For the text-containing cell, return its midpoint in (X, Y) coordinate format. 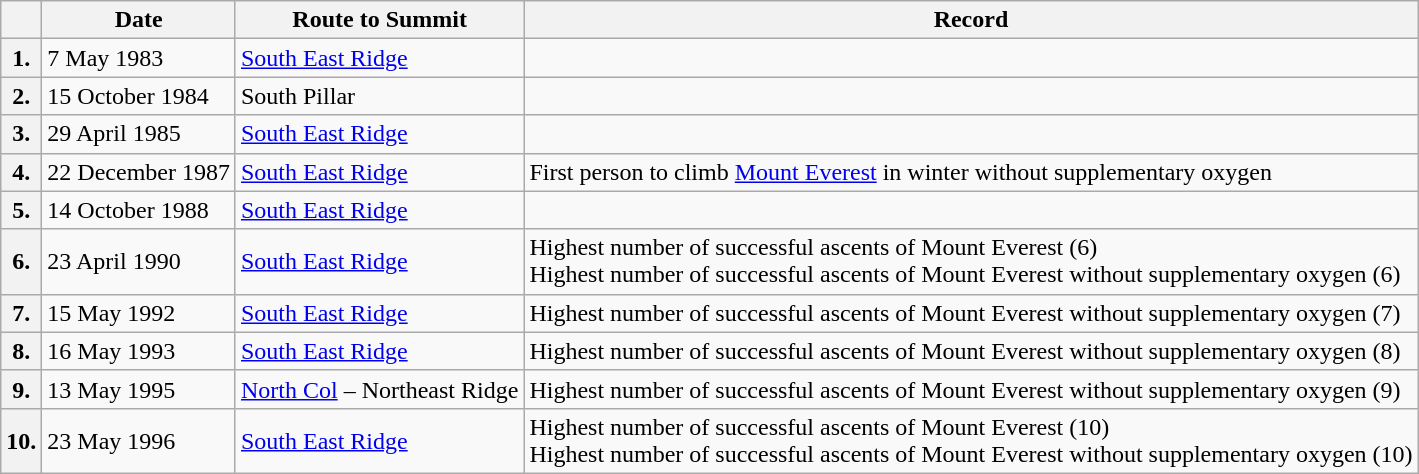
Record (971, 20)
Date (139, 20)
Highest number of successful ascents of Mount Everest without supplementary oxygen (8) (971, 351)
8. (22, 351)
Highest number of successful ascents of Mount Everest (6)Highest number of successful ascents of Mount Everest without supplementary oxygen (6) (971, 262)
2. (22, 96)
Highest number of successful ascents of Mount Everest without supplementary oxygen (9) (971, 389)
6. (22, 262)
1. (22, 58)
29 April 1985 (139, 134)
4. (22, 172)
15 October 1984 (139, 96)
Highest number of successful ascents of Mount Everest (10)Highest number of successful ascents of Mount Everest without supplementary oxygen (10) (971, 440)
First person to climb Mount Everest in winter without supplementary oxygen (971, 172)
9. (22, 389)
22 December 1987 (139, 172)
7 May 1983 (139, 58)
Highest number of successful ascents of Mount Everest without supplementary oxygen (7) (971, 313)
13 May 1995 (139, 389)
3. (22, 134)
23 May 1996 (139, 440)
Route to Summit (379, 20)
5. (22, 210)
7. (22, 313)
10. (22, 440)
23 April 1990 (139, 262)
South Pillar (379, 96)
North Col – Northeast Ridge (379, 389)
14 October 1988 (139, 210)
15 May 1992 (139, 313)
16 May 1993 (139, 351)
